Output the [x, y] coordinate of the center of the cell containing the given text.  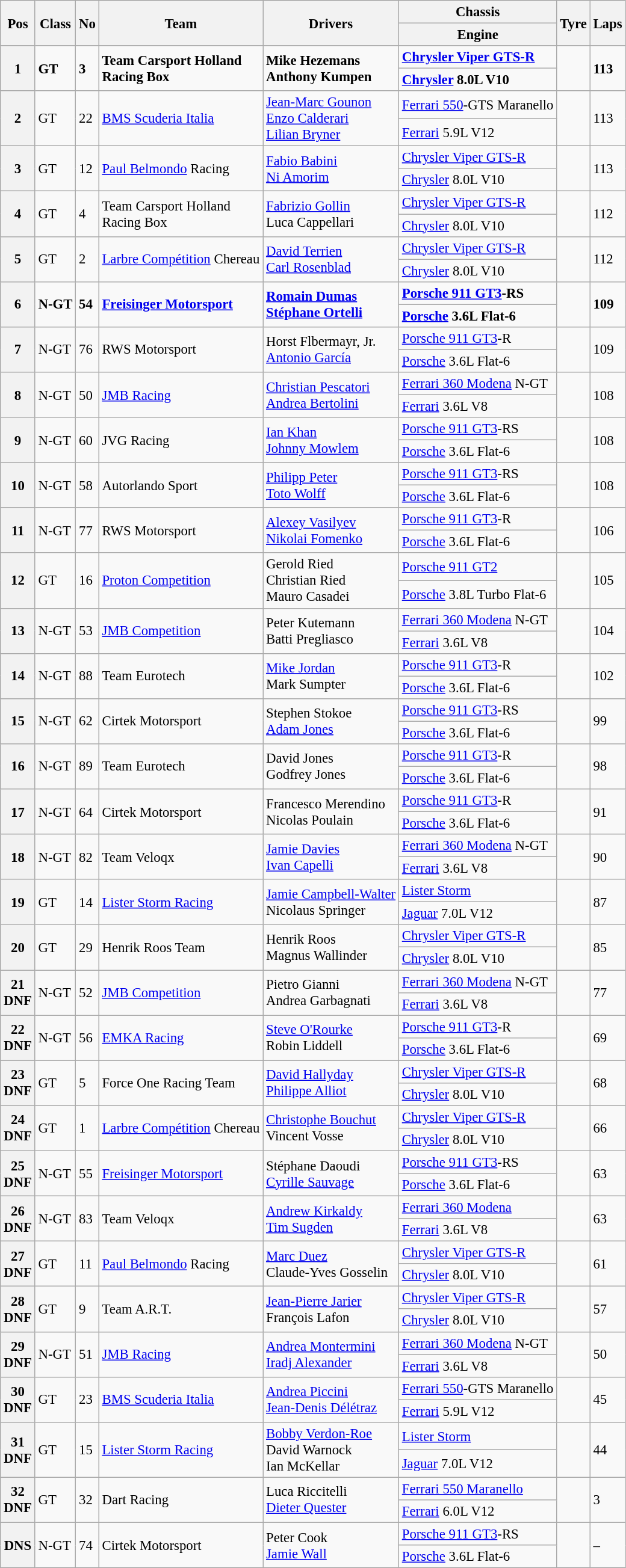
Mike Jordan Mark Sumpter [331, 676]
21DNF [18, 992]
6 [18, 304]
– [608, 1545]
69 [608, 1038]
David Terrien Carl Rosenblad [331, 259]
Laps [608, 23]
Andrew Kirkaldy Tim Sugden [331, 1219]
Fabio Babini Ni Amorim [331, 168]
Peter Kutemann Batti Pregliasco [331, 630]
Autorlando Sport [181, 485]
51 [87, 1354]
Fabrizio Gollin Luca Cappellari [331, 214]
22 [87, 118]
13 [18, 630]
28DNF [18, 1309]
76 [87, 350]
90 [608, 856]
Jamie Campbell-Walter Nicolaus Springer [331, 902]
Andrea Piccini Jean-Denis Délétraz [331, 1399]
53 [87, 630]
Class [55, 23]
99 [608, 722]
55 [87, 1173]
68 [608, 1083]
58 [87, 485]
29 [87, 948]
98 [608, 766]
Jean-Marc Gounon Enzo Calderari Lilian Bryner [331, 118]
Francesco Merendino Nicolas Poulain [331, 812]
DNS [18, 1545]
106 [608, 530]
Engine [477, 35]
Jean-Pierre Jarier François Lafon [331, 1309]
Dart Racing [181, 1500]
Bobby Verdon-Roe David Warnock Ian McKellar [331, 1450]
EMKA Racing [181, 1038]
Porsche 911 GT2 [477, 567]
Romain Dumas Stéphane Ortelli [331, 304]
Jamie Davies Ivan Capelli [331, 856]
23DNF [18, 1083]
Christophe Bouchut Vincent Vosse [331, 1128]
83 [87, 1219]
89 [87, 766]
Pos [18, 23]
Ferrari 550 Maranello [477, 1489]
Pietro Gianni Andrea Garbagnati [331, 992]
64 [87, 812]
Stéphane Daoudi Cyrille Sauvage [331, 1173]
Luca Riccitelli Dieter Quester [331, 1500]
Alexey Vasilyev Nikolai Fomenko [331, 530]
Philipp Peter Toto Wolff [331, 485]
Marc Duez Claude-Yves Gosselin [331, 1264]
JVG Racing [181, 440]
Chassis [477, 12]
No [87, 23]
7 [18, 350]
24DNF [18, 1128]
Henrik Roos Team [181, 948]
104 [608, 630]
Ian Khan Johnny Mowlem [331, 440]
88 [87, 676]
26DNF [18, 1219]
27DNF [18, 1264]
8 [18, 395]
29DNF [18, 1354]
10 [18, 485]
Andrea Montermini Iradj Alexander [331, 1354]
32DNF [18, 1500]
22DNF [18, 1038]
Porsche 3.8L Turbo Flat-6 [477, 594]
Team A.R.T. [181, 1309]
Stephen Stokoe Adam Jones [331, 722]
18 [18, 856]
87 [608, 902]
17 [18, 812]
45 [608, 1399]
Team [181, 23]
20 [18, 948]
Ferrari 6.0L V12 [477, 1511]
31DNF [18, 1450]
Ferrari 360 Modena [477, 1208]
David Jones Godfrey Jones [331, 766]
23 [87, 1399]
66 [608, 1128]
44 [608, 1450]
62 [87, 722]
30DNF [18, 1399]
Horst Flbermayr, Jr. Antonio García [331, 350]
54 [87, 304]
102 [608, 676]
91 [608, 812]
82 [87, 856]
60 [87, 440]
105 [608, 581]
Christian Pescatori Andrea Bertolini [331, 395]
Gerold Ried Christian Ried Mauro Casadei [331, 581]
52 [87, 992]
74 [87, 1545]
61 [608, 1264]
David Hallyday Philippe Alliot [331, 1083]
Peter Cook Jamie Wall [331, 1545]
85 [608, 948]
56 [87, 1038]
Drivers [331, 23]
25DNF [18, 1173]
Force One Racing Team [181, 1083]
19 [18, 902]
Tyre [573, 23]
32 [87, 1500]
57 [608, 1309]
Steve O'Rourke Robin Liddell [331, 1038]
Henrik Roos Magnus Wallinder [331, 948]
Mike Hezemans Anthony Kumpen [331, 69]
Proton Competition [181, 581]
